Detect which cell encompasses the target text, then output its [x, y] center coordinate. 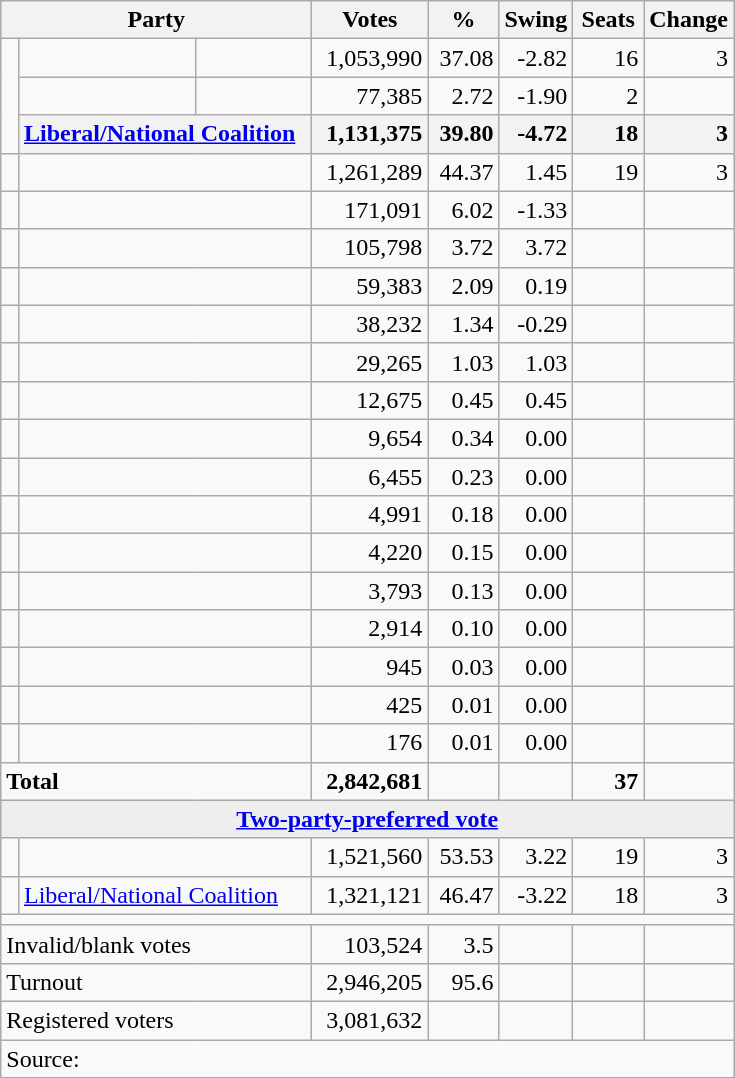
1.45 [536, 172]
12,675 [370, 400]
9,654 [370, 438]
-1.33 [536, 210]
1,131,375 [370, 134]
46.47 [464, 895]
Party [156, 20]
77,385 [370, 96]
53.53 [464, 857]
425 [370, 705]
2.09 [464, 286]
103,524 [370, 944]
2,914 [370, 629]
59,383 [370, 286]
4,220 [370, 553]
0.19 [536, 286]
1,053,990 [370, 58]
2,946,205 [370, 982]
-1.90 [536, 96]
-4.72 [536, 134]
38,232 [370, 324]
105,798 [370, 248]
Change [689, 20]
37.08 [464, 58]
Registered voters [156, 1020]
1.34 [464, 324]
-3.22 [536, 895]
2 [608, 96]
171,091 [370, 210]
4,991 [370, 515]
3,081,632 [370, 1020]
1,321,121 [370, 895]
2,842,681 [370, 781]
Total [156, 781]
Turnout [156, 982]
37 [608, 781]
176 [370, 743]
2.72 [464, 96]
3.5 [464, 944]
1,261,289 [370, 172]
0.18 [464, 515]
945 [370, 667]
Swing [536, 20]
6.02 [464, 210]
-0.29 [536, 324]
Votes [370, 20]
-2.82 [536, 58]
0.13 [464, 591]
0.10 [464, 629]
% [464, 20]
3.22 [536, 857]
0.03 [464, 667]
16 [608, 58]
44.37 [464, 172]
Invalid/blank votes [156, 944]
29,265 [370, 362]
0.23 [464, 477]
0.15 [464, 553]
0.34 [464, 438]
Source: [368, 1059]
1,521,560 [370, 857]
Seats [608, 20]
39.80 [464, 134]
Two-party-preferred vote [368, 819]
3,793 [370, 591]
6,455 [370, 477]
95.6 [464, 982]
